Identify which cell holds the provided text, then report its [X, Y] central coordinate. 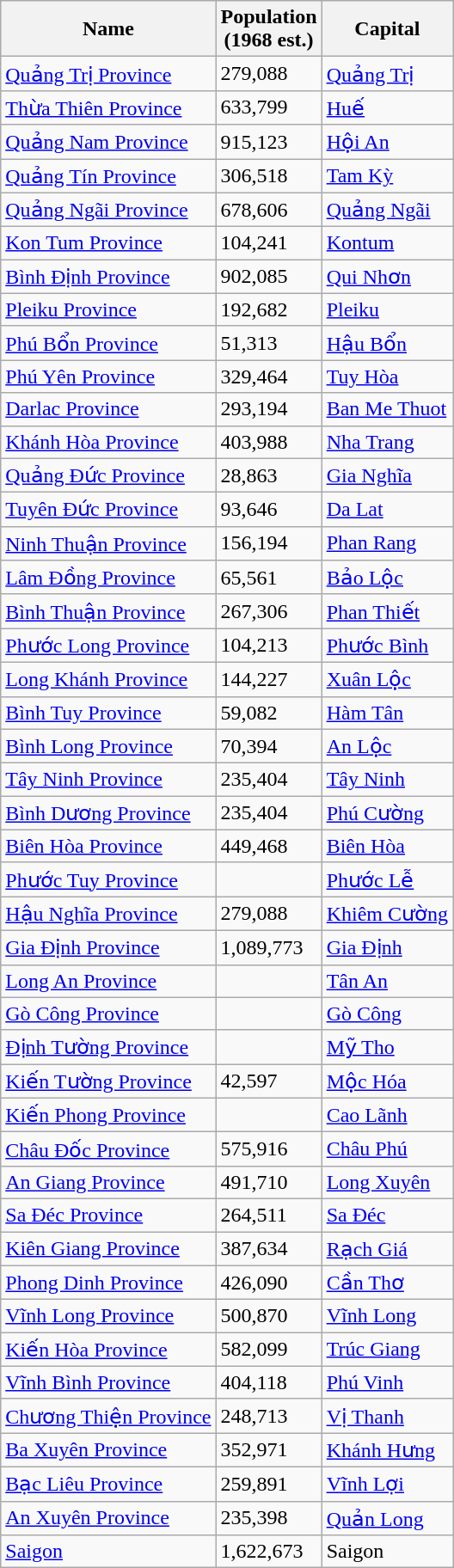
Hậu Bổn [387, 343]
Khánh Hòa Province [108, 442]
329,464 [268, 377]
Vĩnh Long [387, 1316]
Phước Lễ [387, 879]
156,194 [268, 543]
Kiến Hòa Province [108, 1350]
Gia Định [387, 947]
Khiêm Cường [387, 914]
Sa Đéc Province [108, 1215]
59,082 [268, 713]
Pleiku [387, 309]
267,306 [268, 611]
Tây Ninh [387, 780]
Population(1968 est.) [268, 29]
Gia Nghĩa [387, 475]
Hội An [387, 142]
264,511 [268, 1215]
575,916 [268, 1149]
Thừa Thiên Province [108, 107]
Tuyên Đức Province [108, 510]
Bình Định Province [108, 277]
Biên Hòa Province [108, 846]
Bình Dương Province [108, 813]
Lâm Đồng Province [108, 578]
Phan Rang [387, 543]
Định Tường Province [108, 1047]
Gia Định Province [108, 947]
582,099 [268, 1350]
51,313 [268, 343]
Cần Thơ [387, 1283]
Phong Dinh Province [108, 1283]
Gò Công Province [108, 1014]
Quảng Nam Province [108, 142]
259,891 [268, 1484]
Phước Bình [387, 646]
Da Lat [387, 510]
Quảng Đức Province [108, 475]
Darlac Province [108, 409]
Phước Tuy Province [108, 879]
70,394 [268, 746]
Phú Yên Province [108, 377]
Kiến Tường Province [108, 1081]
500,870 [268, 1316]
Tam Kỳ [387, 175]
Bình Long Province [108, 746]
449,468 [268, 846]
235,398 [268, 1518]
Kontum [387, 243]
Tuy Hòa [387, 377]
426,090 [268, 1283]
Phú Bổn Province [108, 343]
Phước Long Province [108, 646]
Bạc Liêu Province [108, 1484]
An Lộc [387, 746]
Rạch Giá [387, 1248]
Quảng Ngãi [387, 210]
1,622,673 [268, 1552]
Phan Thiết [387, 611]
Long An Province [108, 981]
144,227 [268, 679]
Vị Thanh [387, 1416]
915,123 [268, 142]
Quảng Trị [387, 74]
Pleiku Province [108, 309]
Quảng Ngãi Province [108, 210]
Bảo Lộc [387, 578]
Long Khánh Province [108, 679]
Quảng Tín Province [108, 175]
93,646 [268, 510]
Bình Thuận Province [108, 611]
Mộc Hóa [387, 1081]
Trúc Giang [387, 1350]
104,213 [268, 646]
Tân An [387, 981]
Mỹ Tho [387, 1047]
678,606 [268, 210]
192,682 [268, 309]
Chương Thiện Province [108, 1416]
387,634 [268, 1248]
Xuân Lộc [387, 679]
An Xuyên Province [108, 1518]
Bình Tuy Province [108, 713]
491,710 [268, 1182]
Phú Cường [387, 813]
Name [108, 29]
Quản Long [387, 1518]
Nha Trang [387, 442]
633,799 [268, 107]
Hàm Tân [387, 713]
Châu Phú [387, 1149]
65,561 [268, 578]
Ban Me Thuot [387, 409]
Ba Xuyên Province [108, 1450]
Huế [387, 107]
Capital [387, 29]
Gò Công [387, 1014]
Vĩnh Lợi [387, 1484]
Kiên Giang Province [108, 1248]
Kon Tum Province [108, 243]
28,863 [268, 475]
Quảng Trị Province [108, 74]
42,597 [268, 1081]
Kiến Phong Province [108, 1115]
Cao Lãnh [387, 1115]
Biên Hòa [387, 846]
Long Xuyên [387, 1182]
Sa Đéc [387, 1215]
Hậu Nghĩa Province [108, 914]
404,118 [268, 1382]
1,089,773 [268, 947]
248,713 [268, 1416]
Khánh Hưng [387, 1450]
902,085 [268, 277]
Tây Ninh Province [108, 780]
403,988 [268, 442]
352,971 [268, 1450]
Ninh Thuận Province [108, 543]
An Giang Province [108, 1182]
Châu Đốc Province [108, 1149]
Phú Vinh [387, 1382]
104,241 [268, 243]
Vĩnh Bình Province [108, 1382]
Qui Nhơn [387, 277]
Vĩnh Long Province [108, 1316]
306,518 [268, 175]
293,194 [268, 409]
